Search for the cell housing the specified text and yield its (X, Y) center coordinate. 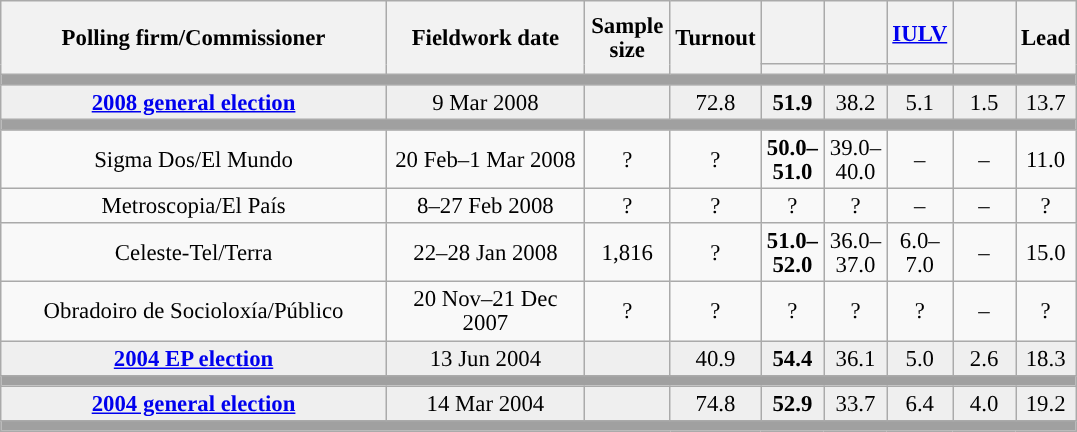
5.0 (920, 358)
20 Nov–21 Dec 2007 (485, 312)
14 Mar 2004 (485, 404)
Polling firm/Commissioner (194, 38)
20 Feb–1 Mar 2008 (485, 160)
Fieldwork date (485, 38)
51.9 (792, 102)
11.0 (1046, 160)
39.0–40.0 (856, 160)
51.0–52.0 (792, 254)
2004 EP election (194, 358)
2004 general election (194, 404)
19.2 (1046, 404)
38.2 (856, 102)
Celeste-Tel/Terra (194, 254)
36.0–37.0 (856, 254)
52.9 (792, 404)
2.6 (984, 358)
50.0–51.0 (792, 160)
Metroscopia/El País (194, 206)
9 Mar 2008 (485, 102)
Obradoiro de Socioloxía/Público (194, 312)
15.0 (1046, 254)
6.0–7.0 (920, 254)
40.9 (716, 358)
13 Jun 2004 (485, 358)
74.8 (716, 404)
1.5 (984, 102)
13.7 (1046, 102)
8–27 Feb 2008 (485, 206)
22–28 Jan 2008 (485, 254)
IULV (920, 32)
4.0 (984, 404)
54.4 (792, 358)
36.1 (856, 358)
1,816 (627, 254)
Turnout (716, 38)
6.4 (920, 404)
2008 general election (194, 102)
18.3 (1046, 358)
5.1 (920, 102)
72.8 (716, 102)
33.7 (856, 404)
Sigma Dos/El Mundo (194, 160)
Lead (1046, 38)
Sample size (627, 38)
